From the cell containing the given text, extract its center point as [X, Y] coordinate. 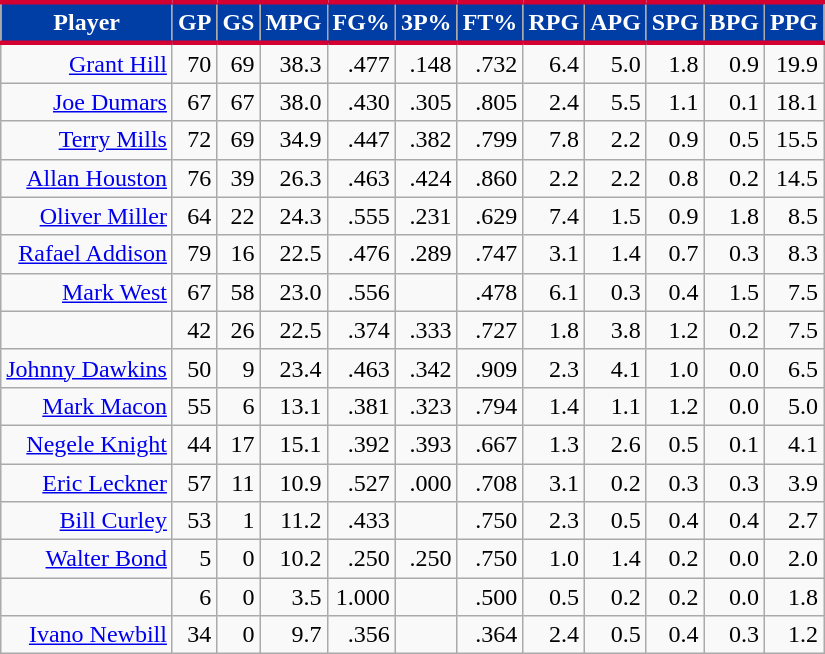
.478 [490, 292]
.342 [426, 368]
.794 [490, 406]
.708 [490, 483]
.556 [361, 292]
2.0 [794, 559]
Mark Macon [87, 406]
58 [238, 292]
6.4 [554, 63]
55 [194, 406]
26 [238, 330]
15.1 [294, 444]
10.9 [294, 483]
PPG [794, 22]
0.7 [675, 254]
Bill Curley [87, 521]
MPG [294, 22]
.527 [361, 483]
Ivano Newbill [87, 635]
.392 [361, 444]
Negele Knight [87, 444]
.356 [361, 635]
BPG [734, 22]
6.5 [794, 368]
5 [194, 559]
34.9 [294, 140]
.364 [490, 635]
19.9 [794, 63]
14.5 [794, 178]
3.8 [616, 330]
.667 [490, 444]
1 [238, 521]
1.3 [554, 444]
Grant Hill [87, 63]
.289 [426, 254]
.382 [426, 140]
.805 [490, 102]
APG [616, 22]
22 [238, 216]
Allan Houston [87, 178]
44 [194, 444]
.732 [490, 63]
.374 [361, 330]
3P% [426, 22]
Eric Leckner [87, 483]
18.1 [794, 102]
.555 [361, 216]
70 [194, 63]
Joe Dumars [87, 102]
5.5 [616, 102]
23.4 [294, 368]
16 [238, 254]
8.5 [794, 216]
2.6 [616, 444]
6.1 [554, 292]
0.8 [675, 178]
Johnny Dawkins [87, 368]
.500 [490, 597]
.333 [426, 330]
GS [238, 22]
8.3 [794, 254]
13.1 [294, 406]
39 [238, 178]
24.3 [294, 216]
2.7 [794, 521]
Terry Mills [87, 140]
.323 [426, 406]
9 [238, 368]
79 [194, 254]
76 [194, 178]
38.3 [294, 63]
1.000 [361, 597]
.393 [426, 444]
.447 [361, 140]
GP [194, 22]
.433 [361, 521]
10.2 [294, 559]
.477 [361, 63]
Oliver Miller [87, 216]
7.8 [554, 140]
15.5 [794, 140]
RPG [554, 22]
.000 [426, 483]
.799 [490, 140]
.424 [426, 178]
11.2 [294, 521]
42 [194, 330]
64 [194, 216]
FT% [490, 22]
3.9 [794, 483]
Rafael Addison [87, 254]
.381 [361, 406]
9.7 [294, 635]
.727 [490, 330]
50 [194, 368]
72 [194, 140]
Player [87, 22]
.747 [490, 254]
23.0 [294, 292]
.231 [426, 216]
57 [194, 483]
26.3 [294, 178]
3.5 [294, 597]
7.4 [554, 216]
SPG [675, 22]
.909 [490, 368]
34 [194, 635]
.305 [426, 102]
17 [238, 444]
11 [238, 483]
.148 [426, 63]
FG% [361, 22]
38.0 [294, 102]
Walter Bond [87, 559]
53 [194, 521]
.860 [490, 178]
Mark West [87, 292]
.629 [490, 216]
.476 [361, 254]
.430 [361, 102]
